Determine the (X, Y) coordinate at the center of the cell enclosing the given text.  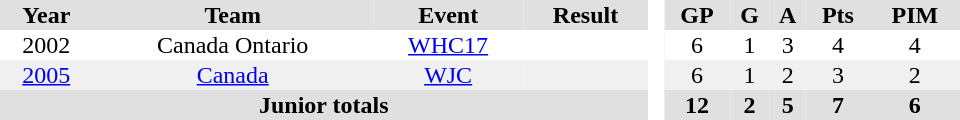
5 (788, 105)
Year (46, 15)
Canada (233, 75)
Result (585, 15)
2002 (46, 45)
Canada Ontario (233, 45)
Pts (838, 15)
G (750, 15)
WHC17 (448, 45)
7 (838, 105)
Junior totals (324, 105)
A (788, 15)
2005 (46, 75)
Event (448, 15)
WJC (448, 75)
12 (697, 105)
GP (697, 15)
Team (233, 15)
PIM (915, 15)
